Find where the given text appears and provide that cell's center as (X, Y) coordinate. 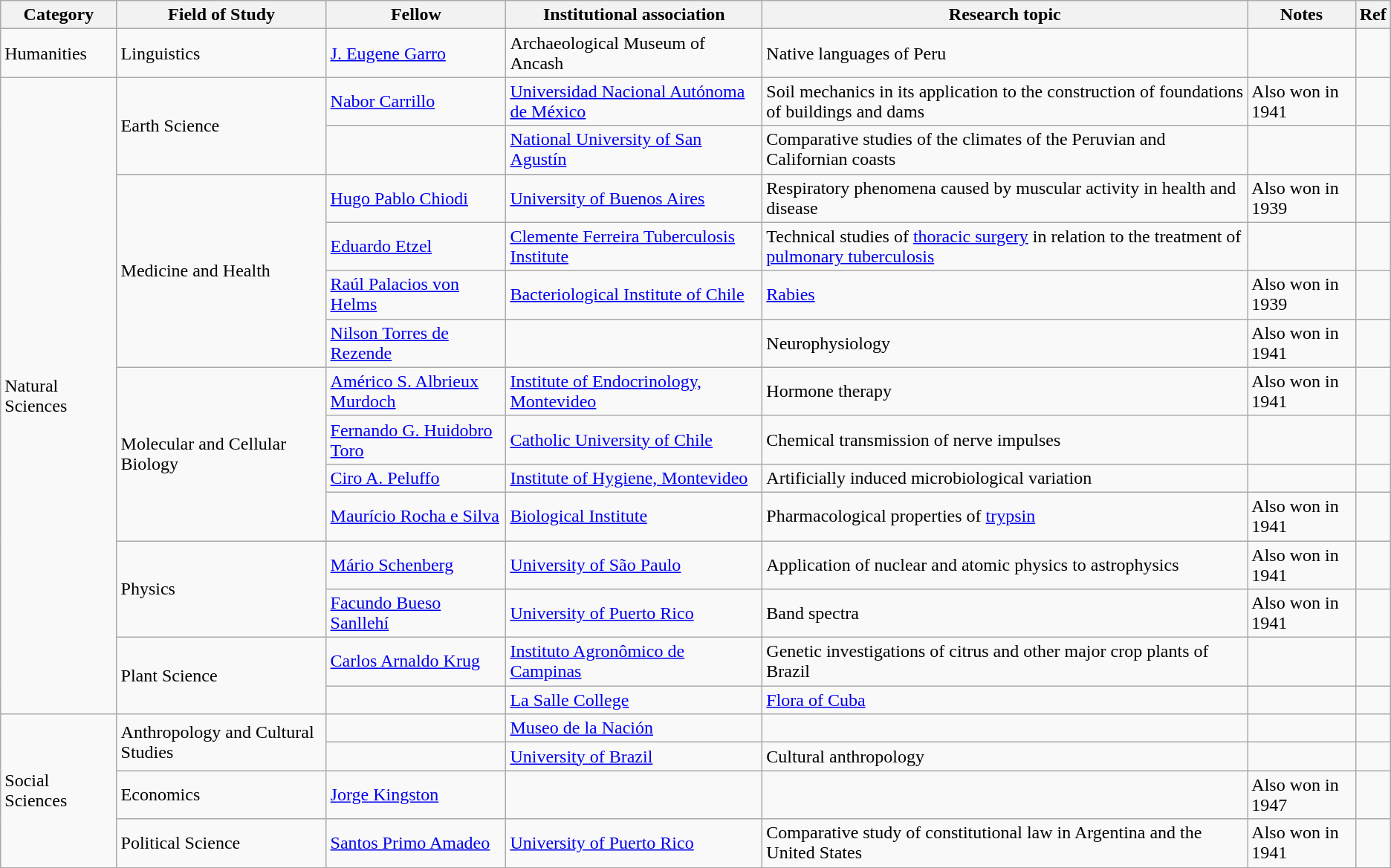
Américo S. Albrieux Murdoch (416, 391)
Carlos Arnaldo Krug (416, 661)
Humanities (59, 54)
Fernando G. Huidobro Toro (416, 440)
Cultural anthropology (1005, 757)
Archaeological Museum of Ancash (635, 54)
Clemente Ferreira Tuberculosis Institute (635, 247)
Physics (221, 589)
Maurício Rocha e Silva (416, 516)
National University of San Agustín (635, 150)
Soil mechanics in its application to the construction of foundations of buildings and dams (1005, 101)
Universidad Nacional Autónoma de México (635, 101)
Ref (1373, 15)
Respiratory phenomena caused by muscular activity in health and disease (1005, 198)
Research topic (1005, 15)
Application of nuclear and atomic physics to astrophysics (1005, 565)
Bacteriological Institute of Chile (635, 294)
Facundo Bueso Sanllehí (416, 614)
Catholic University of Chile (635, 440)
Pharmacological properties of trypsin (1005, 516)
Museo de la Nación (635, 728)
Ciro A. Peluffo (416, 478)
Earth Science (221, 126)
Notes (1302, 15)
Linguistics (221, 54)
Neurophysiology (1005, 343)
Comparative studies of the climates of the Peruvian and Californian coasts (1005, 150)
Institutional association (635, 15)
Institute of Hygiene, Montevideo (635, 478)
Biological Institute (635, 516)
University of Buenos Aires (635, 198)
Band spectra (1005, 614)
Anthropology and Cultural Studies (221, 742)
Chemical transmission of nerve impulses (1005, 440)
Fellow (416, 15)
Mário Schenberg (416, 565)
Category (59, 15)
Nilson Torres de Rezende (416, 343)
University of Brazil (635, 757)
Raúl Palacios von Helms (416, 294)
Eduardo Etzel (416, 247)
Santos Primo Amadeo (416, 843)
Plant Science (221, 676)
Flora of Cuba (1005, 700)
La Salle College (635, 700)
Artificially induced microbiological variation (1005, 478)
Institute of Endocrinology, Montevideo (635, 391)
University of São Paulo (635, 565)
Hormone therapy (1005, 391)
Nabor Carrillo (416, 101)
Technical studies of thoracic surgery in relation to the treatment of pulmonary tuberculosis (1005, 247)
Genetic investigations of citrus and other major crop plants of Brazil (1005, 661)
Molecular and Cellular Biology (221, 453)
Jorge Kingston (416, 795)
Field of Study (221, 15)
Economics (221, 795)
Social Sciences (59, 791)
Political Science (221, 843)
Native languages of Peru (1005, 54)
Also won in 1947 (1302, 795)
Natural Sciences (59, 395)
Comparative study of constitutional law in Argentina and the United States (1005, 843)
Hugo Pablo Chiodi (416, 198)
J. Eugene Garro (416, 54)
Instituto Agronômico de Campinas (635, 661)
Medicine and Health (221, 271)
Rabies (1005, 294)
